Extract the [X, Y] coordinate from the center of the cell holding the provided text.  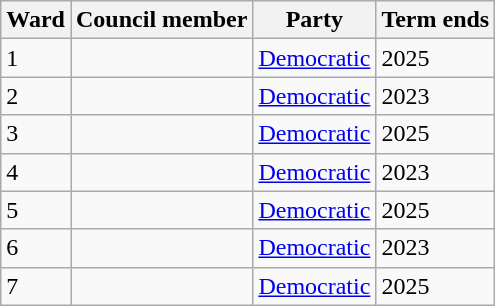
2 [36, 96]
Council member [161, 20]
3 [36, 134]
Term ends [436, 20]
7 [36, 286]
Ward [36, 20]
Party [314, 20]
4 [36, 172]
1 [36, 58]
5 [36, 210]
6 [36, 248]
